Return [X, Y] of the center of cell containing provided text 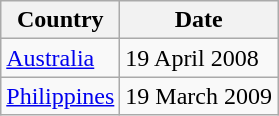
Australia [60, 58]
19 March 2009 [199, 96]
19 April 2008 [199, 58]
Philippines [60, 96]
Country [60, 20]
Date [199, 20]
